Capture the cell that displays the provided text and extract its [x, y] central coordinate. 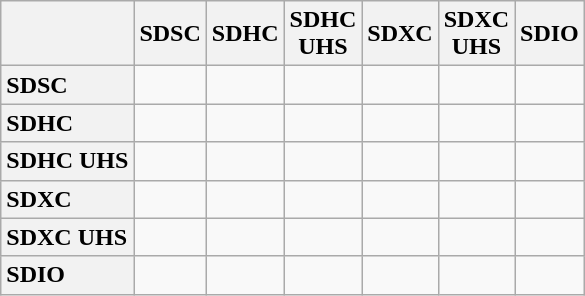
SDXCUHS [476, 34]
SDXC UHS [68, 237]
SDHC UHS [68, 161]
SDHCUHS [323, 34]
